Determine the (x, y) coordinate at the center of the cell enclosing the given text.  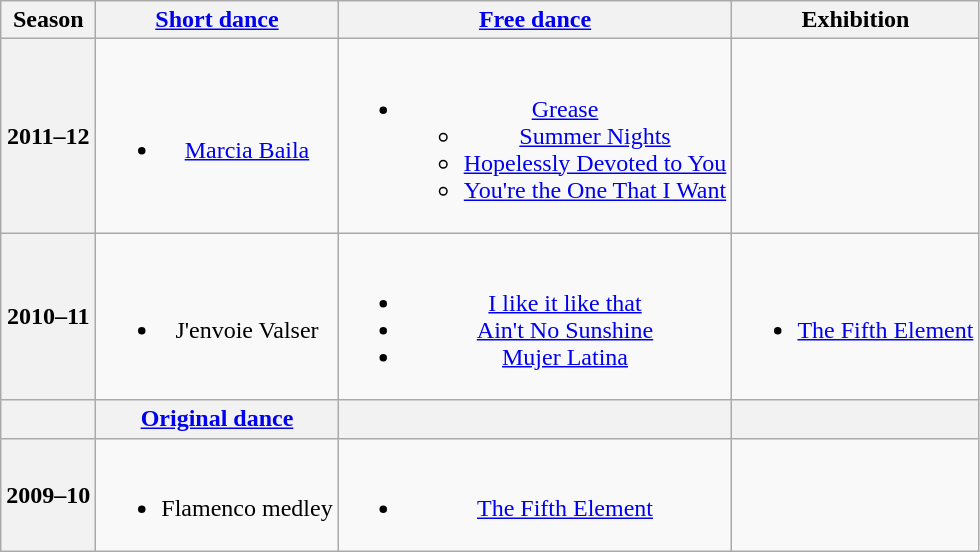
Free dance (535, 20)
Short dance (217, 20)
I like it like that Ain't No Sunshine Mujer Latina (535, 316)
2010–11 (48, 316)
Marcia Baila (217, 136)
GreaseSummer NightsHopelessly Devoted to YouYou're the One That I Want (535, 136)
2009–10 (48, 494)
Flamenco medley (217, 494)
J'envoie Valser (217, 316)
2011–12 (48, 136)
Exhibition (856, 20)
Original dance (217, 419)
Season (48, 20)
